Scan for the cell matching the given text and deliver its [X, Y] coordinate at center. 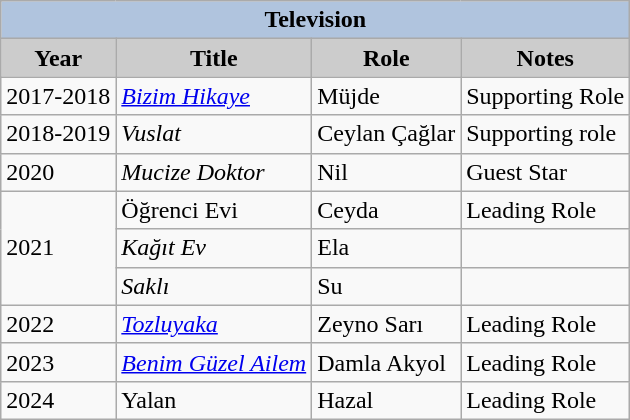
2022 [58, 324]
Yalan [214, 400]
Ceyda [386, 210]
Ela [386, 248]
Supporting Role [546, 96]
Hazal [386, 400]
2023 [58, 362]
Bizim Hikaye [214, 96]
Tozluyaka [214, 324]
Su [386, 286]
Vuslat [214, 134]
Öğrenci Evi [214, 210]
Nil [386, 172]
Title [214, 58]
Television [316, 20]
Müjde [386, 96]
Kağıt Ev [214, 248]
2021 [58, 248]
Notes [546, 58]
Supporting role [546, 134]
Year [58, 58]
Ceylan Çağlar [386, 134]
Mucize Doktor [214, 172]
Saklı [214, 286]
2024 [58, 400]
Guest Star [546, 172]
Benim Güzel Ailem [214, 362]
2018-2019 [58, 134]
Role [386, 58]
Zeyno Sarı [386, 324]
2017-2018 [58, 96]
Damla Akyol [386, 362]
2020 [58, 172]
